Search for the cell housing the specified text and yield its [x, y] center coordinate. 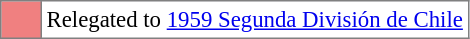
Relegated to 1959 Segunda División de Chile [254, 20]
